Find where the given text appears and provide that cell's center as [x, y] coordinate. 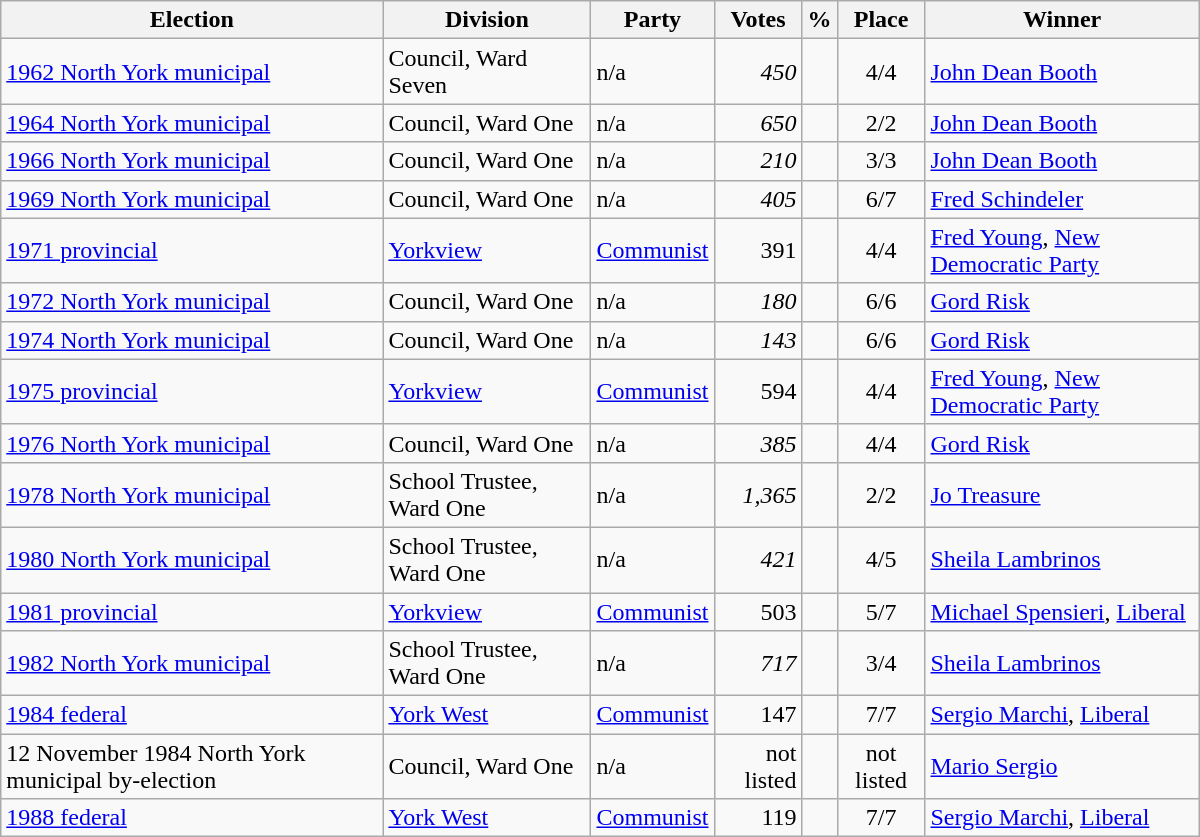
3/4 [881, 664]
Winner [1062, 20]
180 [758, 302]
4/5 [881, 560]
1964 North York municipal [192, 123]
1980 North York municipal [192, 560]
503 [758, 611]
1978 North York municipal [192, 494]
3/3 [881, 161]
421 [758, 560]
391 [758, 250]
1972 North York municipal [192, 302]
1969 North York municipal [192, 199]
Election [192, 20]
119 [758, 818]
Council, Ward Seven [487, 72]
1976 North York municipal [192, 443]
1974 North York municipal [192, 340]
385 [758, 443]
Michael Spensieri, Liberal [1062, 611]
594 [758, 392]
210 [758, 161]
Mario Sergio [1062, 766]
143 [758, 340]
1,365 [758, 494]
1971 provincial [192, 250]
450 [758, 72]
1962 North York municipal [192, 72]
405 [758, 199]
1981 provincial [192, 611]
Division [487, 20]
Votes [758, 20]
1966 North York municipal [192, 161]
717 [758, 664]
Jo Treasure [1062, 494]
1984 federal [192, 715]
Place [881, 20]
% [820, 20]
1982 North York municipal [192, 664]
6/7 [881, 199]
650 [758, 123]
5/7 [881, 611]
1988 federal [192, 818]
Party [652, 20]
1975 provincial [192, 392]
Fred Schindeler [1062, 199]
147 [758, 715]
12 November 1984 North York municipal by-election [192, 766]
